Search for the cell housing the specified text and yield its (x, y) center coordinate. 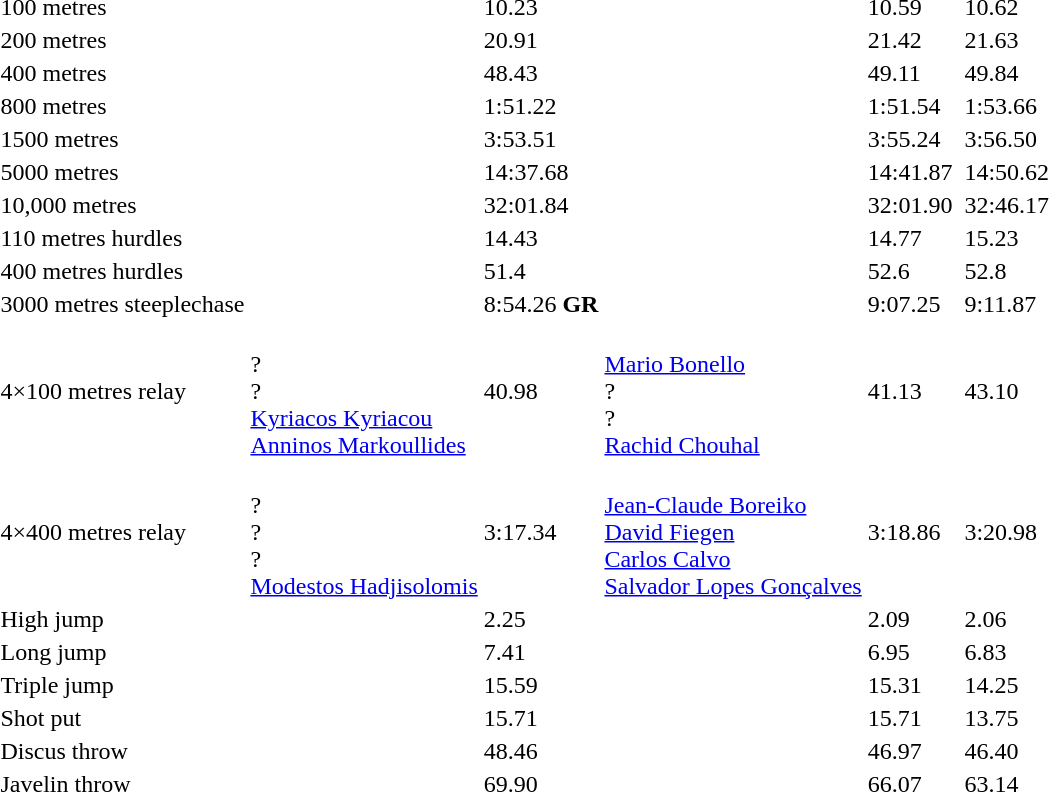
14:41.87 (910, 172)
1:51.22 (541, 106)
??Kyriacos KyriacouAnninos Markoullides (364, 391)
52.6 (910, 271)
32:01.90 (910, 205)
48.46 (541, 751)
14.77 (910, 238)
51.4 (541, 271)
15.31 (910, 685)
20.91 (541, 40)
32:01.84 (541, 205)
49.11 (910, 73)
8:54.26 GR (541, 304)
3:55.24 (910, 139)
Mario Bonello??Rachid Chouhal (733, 391)
14.43 (541, 238)
Jean-Claude BoreikoDavid FiegenCarlos CalvoSalvador Lopes Gonçalves (733, 532)
3:53.51 (541, 139)
9:07.25 (910, 304)
???Modestos Hadjisolomis (364, 532)
41.13 (910, 391)
15.59 (541, 685)
2.09 (910, 619)
1:51.54 (910, 106)
46.97 (910, 751)
3:18.86 (910, 532)
2.25 (541, 619)
21.42 (910, 40)
14:37.68 (541, 172)
48.43 (541, 73)
6.95 (910, 652)
7.41 (541, 652)
3:17.34 (541, 532)
40.98 (541, 391)
